Detect which cell encompasses the target text, then output its [x, y] center coordinate. 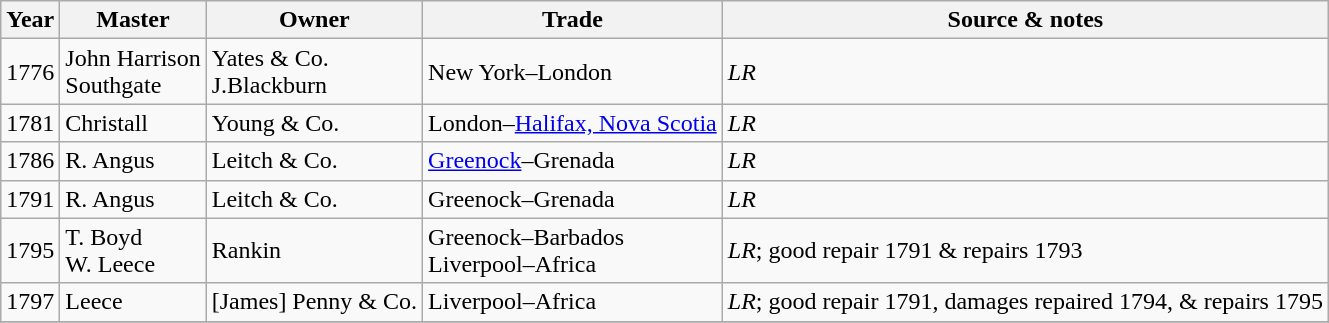
Owner [314, 20]
Leece [133, 302]
Rankin [314, 250]
1791 [30, 199]
London–Halifax, Nova Scotia [573, 123]
LR; good repair 1791 & repairs 1793 [1025, 250]
Liverpool–Africa [573, 302]
1786 [30, 161]
New York–London [573, 72]
Young & Co. [314, 123]
Christall [133, 123]
1781 [30, 123]
1795 [30, 250]
LR; good repair 1791, damages repaired 1794, & repairs 1795 [1025, 302]
1776 [30, 72]
Greenock–BarbadosLiverpool–Africa [573, 250]
Trade [573, 20]
[James] Penny & Co. [314, 302]
Yates & Co.J.Blackburn [314, 72]
Year [30, 20]
T. BoydW. Leece [133, 250]
John HarrisonSouthgate [133, 72]
Source & notes [1025, 20]
Master [133, 20]
1797 [30, 302]
